Provide the (x, y) coordinate of the cell's center where the given text is located.  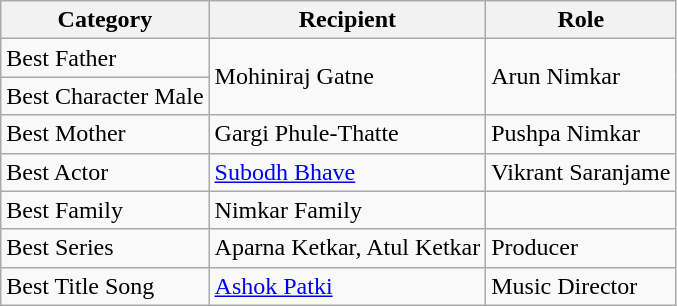
Pushpa Nimkar (581, 134)
Category (105, 20)
Role (581, 20)
Best Series (105, 248)
Best Actor (105, 172)
Music Director (581, 286)
Recipient (348, 20)
Best Father (105, 58)
Gargi Phule-Thatte (348, 134)
Mohiniraj Gatne (348, 77)
Subodh Bhave (348, 172)
Arun Nimkar (581, 77)
Nimkar Family (348, 210)
Best Family (105, 210)
Vikrant Saranjame (581, 172)
Producer (581, 248)
Best Title Song (105, 286)
Best Mother (105, 134)
Aparna Ketkar, Atul Ketkar (348, 248)
Ashok Patki (348, 286)
Best Character Male (105, 96)
